For the text-containing cell, return its midpoint in [X, Y] coordinate format. 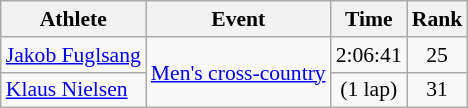
Rank [438, 19]
Men's cross-country [238, 72]
Athlete [74, 19]
25 [438, 55]
2:06:41 [369, 55]
Klaus Nielsen [74, 90]
Event [238, 19]
Jakob Fuglsang [74, 55]
Time [369, 19]
31 [438, 90]
(1 lap) [369, 90]
